Determine the [x, y] coordinate at the center of the cell enclosing the given text.  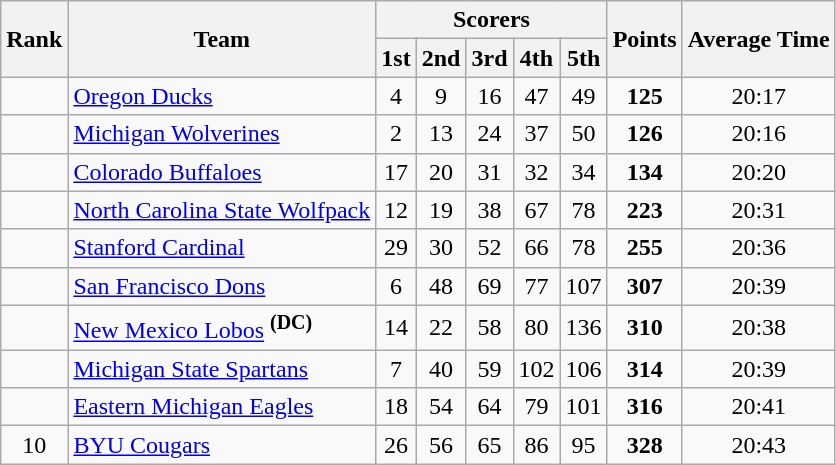
2 [396, 134]
Team [222, 39]
20:16 [758, 134]
14 [396, 328]
86 [536, 445]
Eastern Michigan Eagles [222, 407]
7 [396, 369]
16 [490, 96]
9 [441, 96]
69 [490, 286]
20:31 [758, 210]
Oregon Ducks [222, 96]
20:17 [758, 96]
2nd [441, 58]
4 [396, 96]
24 [490, 134]
64 [490, 407]
San Francisco Dons [222, 286]
29 [396, 248]
32 [536, 172]
30 [441, 248]
6 [396, 286]
Stanford Cardinal [222, 248]
4th [536, 58]
18 [396, 407]
12 [396, 210]
328 [644, 445]
49 [584, 96]
136 [584, 328]
40 [441, 369]
47 [536, 96]
79 [536, 407]
106 [584, 369]
20:41 [758, 407]
38 [490, 210]
107 [584, 286]
Average Time [758, 39]
80 [536, 328]
22 [441, 328]
314 [644, 369]
BYU Cougars [222, 445]
125 [644, 96]
34 [584, 172]
New Mexico Lobos (DC) [222, 328]
26 [396, 445]
101 [584, 407]
50 [584, 134]
58 [490, 328]
102 [536, 369]
20 [441, 172]
31 [490, 172]
Colorado Buffaloes [222, 172]
77 [536, 286]
67 [536, 210]
20:20 [758, 172]
Points [644, 39]
Rank [34, 39]
1st [396, 58]
5th [584, 58]
48 [441, 286]
126 [644, 134]
17 [396, 172]
307 [644, 286]
North Carolina State Wolfpack [222, 210]
Michigan State Spartans [222, 369]
310 [644, 328]
134 [644, 172]
56 [441, 445]
20:36 [758, 248]
Michigan Wolverines [222, 134]
95 [584, 445]
37 [536, 134]
223 [644, 210]
20:43 [758, 445]
316 [644, 407]
13 [441, 134]
54 [441, 407]
59 [490, 369]
52 [490, 248]
20:38 [758, 328]
19 [441, 210]
66 [536, 248]
3rd [490, 58]
Scorers [492, 20]
255 [644, 248]
65 [490, 445]
10 [34, 445]
